Extract the (x, y) coordinate from the center of the cell holding the provided text.  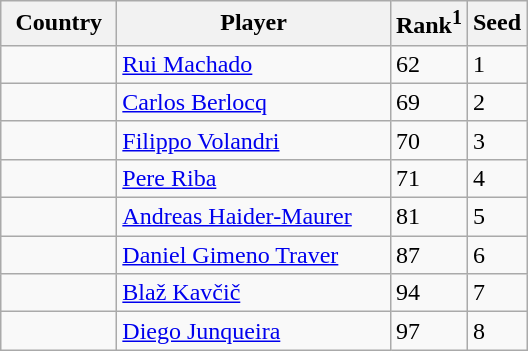
Country (59, 24)
70 (428, 140)
3 (496, 140)
5 (496, 217)
97 (428, 331)
Andreas Haider-Maurer (254, 217)
Carlos Berlocq (254, 102)
Daniel Gimeno Traver (254, 255)
Filippo Volandri (254, 140)
Player (254, 24)
81 (428, 217)
8 (496, 331)
71 (428, 178)
Rui Machado (254, 64)
Diego Junqueira (254, 331)
2 (496, 102)
69 (428, 102)
Seed (496, 24)
7 (496, 293)
Blaž Kavčič (254, 293)
Rank1 (428, 24)
62 (428, 64)
6 (496, 255)
94 (428, 293)
1 (496, 64)
87 (428, 255)
Pere Riba (254, 178)
4 (496, 178)
